From the cell containing the given text, extract its center point as (X, Y) coordinate. 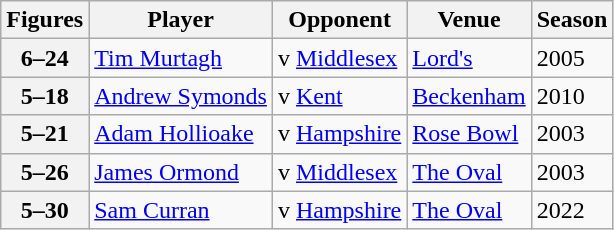
2005 (572, 58)
5–26 (45, 172)
2022 (572, 210)
Player (181, 20)
5–30 (45, 210)
Opponent (339, 20)
v Kent (339, 96)
James Ormond (181, 172)
5–21 (45, 134)
Beckenham (469, 96)
Lord's (469, 58)
Sam Curran (181, 210)
Venue (469, 20)
Rose Bowl (469, 134)
2010 (572, 96)
Figures (45, 20)
Andrew Symonds (181, 96)
Tim Murtagh (181, 58)
Season (572, 20)
Adam Hollioake (181, 134)
5–18 (45, 96)
6–24 (45, 58)
